From the cell containing the given text, extract its center point as (X, Y) coordinate. 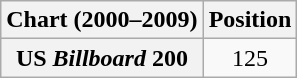
Position (250, 20)
Chart (2000–2009) (102, 20)
125 (250, 58)
US Billboard 200 (102, 58)
